Scan for the cell matching the given text and deliver its (X, Y) coordinate at center. 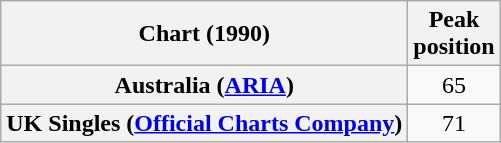
UK Singles (Official Charts Company) (204, 123)
Australia (ARIA) (204, 85)
Peakposition (454, 34)
Chart (1990) (204, 34)
65 (454, 85)
71 (454, 123)
